Provide the (X, Y) coordinate of the cell's center where the given text is located.  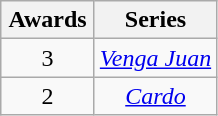
Series (155, 20)
3 (48, 58)
Awards (48, 20)
Venga Juan (155, 58)
Cardo (155, 96)
2 (48, 96)
